Detect which cell encompasses the target text, then output its (X, Y) center coordinate. 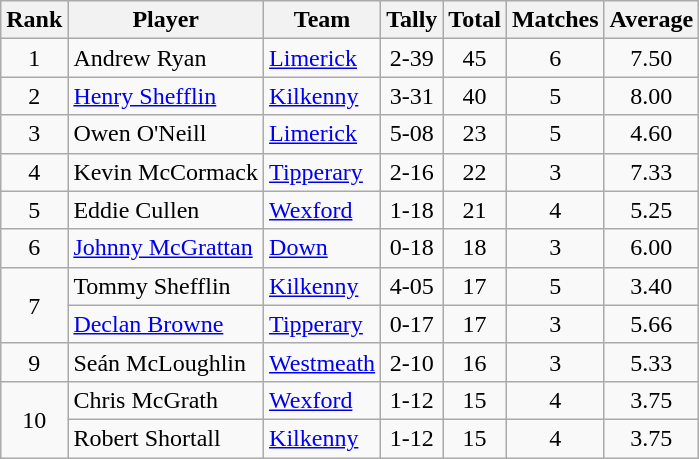
Total (475, 20)
Declan Browne (166, 324)
Kevin McCormack (166, 172)
5.33 (652, 362)
45 (475, 58)
7.33 (652, 172)
2 (34, 96)
1 (34, 58)
7.50 (652, 58)
16 (475, 362)
4-05 (412, 286)
5.66 (652, 324)
Player (166, 20)
Owen O'Neill (166, 134)
Chris McGrath (166, 400)
23 (475, 134)
Eddie Cullen (166, 210)
Henry Shefflin (166, 96)
Seán McLoughlin (166, 362)
Robert Shortall (166, 438)
4.60 (652, 134)
Westmeath (322, 362)
0-17 (412, 324)
0-18 (412, 248)
8.00 (652, 96)
3-31 (412, 96)
5-08 (412, 134)
Down (322, 248)
18 (475, 248)
10 (34, 419)
Average (652, 20)
Tally (412, 20)
Matches (555, 20)
7 (34, 305)
3.40 (652, 286)
Tommy Shefflin (166, 286)
Team (322, 20)
2-10 (412, 362)
2-16 (412, 172)
9 (34, 362)
2-39 (412, 58)
6.00 (652, 248)
Johnny McGrattan (166, 248)
Rank (34, 20)
22 (475, 172)
Andrew Ryan (166, 58)
40 (475, 96)
5.25 (652, 210)
1-18 (412, 210)
21 (475, 210)
